Search for the cell housing the specified text and yield its [X, Y] center coordinate. 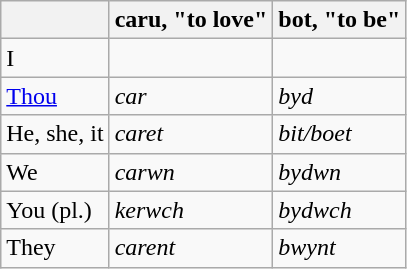
They [55, 248]
carwn [191, 172]
byd [340, 96]
You (pl.) [55, 210]
Thou [55, 96]
kerwch [191, 210]
bot, "to be" [340, 20]
caret [191, 134]
caru, "to love" [191, 20]
carent [191, 248]
He, she, it [55, 134]
bydwch [340, 210]
bwynt [340, 248]
bit/boet [340, 134]
bydwn [340, 172]
car [191, 96]
We [55, 172]
I [55, 58]
